From the cell containing the given text, extract its center point as [x, y] coordinate. 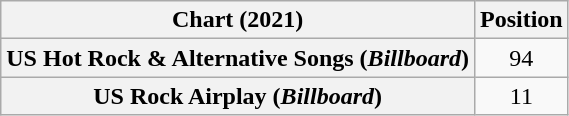
11 [521, 96]
US Rock Airplay (Billboard) [238, 96]
Position [521, 20]
94 [521, 58]
Chart (2021) [238, 20]
US Hot Rock & Alternative Songs (Billboard) [238, 58]
